For the text-containing cell, return its midpoint in [X, Y] coordinate format. 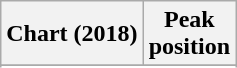
Peakposition [189, 34]
Chart (2018) [72, 34]
